Pinpoint the cell where the given text exists, returning its (X, Y) midpoint coordinate. 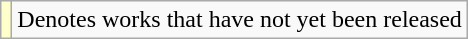
Denotes works that have not yet been released (240, 20)
